Return the (X, Y) coordinate for the center point of the cell that contains the specified text.  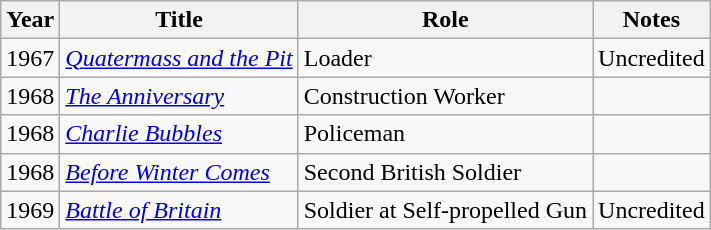
1969 (30, 210)
Role (445, 20)
Policeman (445, 134)
The Anniversary (179, 96)
Quatermass and the Pit (179, 58)
Second British Soldier (445, 172)
Year (30, 20)
Notes (652, 20)
Loader (445, 58)
Charlie Bubbles (179, 134)
Construction Worker (445, 96)
Battle of Britain (179, 210)
Soldier at Self-propelled Gun (445, 210)
Title (179, 20)
Before Winter Comes (179, 172)
1967 (30, 58)
